Determine the (x, y) coordinate at the center of the cell enclosing the given text.  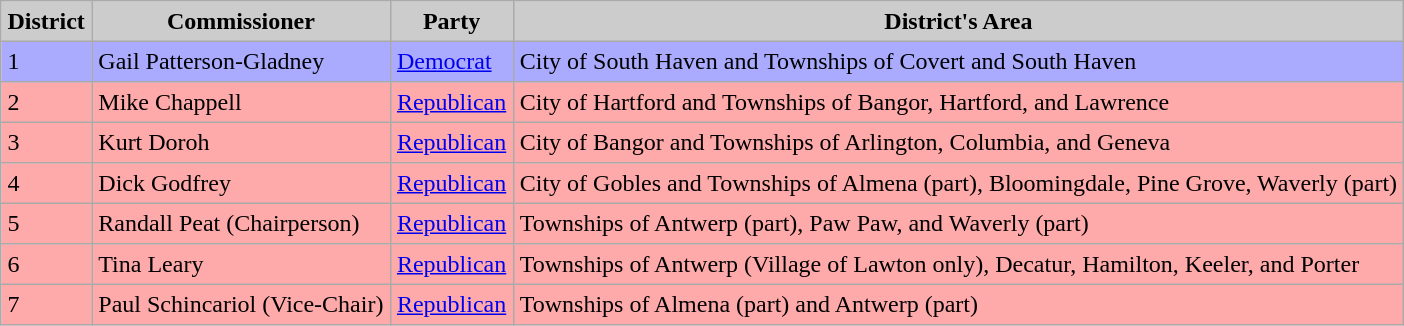
Dick Godfrey (242, 183)
District's Area (958, 21)
7 (46, 304)
City of Bangor and Townships of Arlington, Columbia, and Geneva (958, 142)
Gail Patterson-Gladney (242, 61)
Tina Leary (242, 264)
4 (46, 183)
3 (46, 142)
Townships of Almena (part) and Antwerp (part) (958, 304)
Randall Peat (Chairperson) (242, 223)
Mike Chappell (242, 102)
City of Hartford and Townships of Bangor, Hartford, and Lawrence (958, 102)
Democrat (452, 61)
Townships of Antwerp (part), Paw Paw, and Waverly (part) (958, 223)
City of South Haven and Townships of Covert and South Haven (958, 61)
Paul Schincariol (Vice-Chair) (242, 304)
2 (46, 102)
Townships of Antwerp (Village of Lawton only), Decatur, Hamilton, Keeler, and Porter (958, 264)
Party (452, 21)
Commissioner (242, 21)
District (46, 21)
5 (46, 223)
6 (46, 264)
1 (46, 61)
Kurt Doroh (242, 142)
City of Gobles and Townships of Almena (part), Bloomingdale, Pine Grove, Waverly (part) (958, 183)
